Detect which cell encompasses the target text, then output its [x, y] center coordinate. 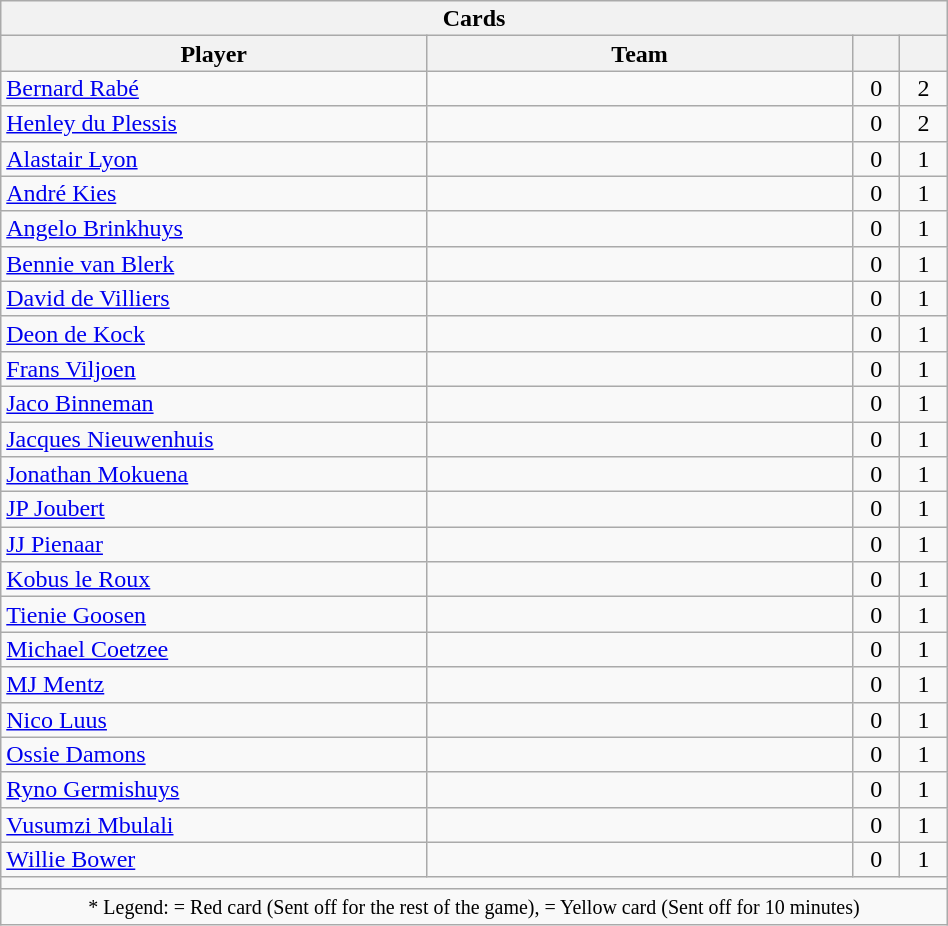
Cards [474, 18]
Jacques Nieuwenhuis [214, 440]
Player [214, 54]
Nico Luus [214, 720]
Jaco Binneman [214, 404]
MJ Mentz [214, 684]
André Kies [214, 194]
Kobus le Roux [214, 580]
Henley du Plessis [214, 124]
JP Joubert [214, 510]
Bernard Rabé [214, 88]
Willie Bower [214, 860]
JJ Pienaar [214, 544]
Ryno Germishuys [214, 790]
Deon de Kock [214, 334]
Tienie Goosen [214, 614]
Ossie Damons [214, 754]
Jonathan Mokuena [214, 474]
Vusumzi Mbulali [214, 824]
Alastair Lyon [214, 158]
Team [640, 54]
Bennie van Blerk [214, 264]
Angelo Brinkhuys [214, 228]
David de Villiers [214, 298]
Frans Viljoen [214, 368]
* Legend: = Red card (Sent off for the rest of the game), = Yellow card (Sent off for 10 minutes) [474, 906]
Michael Coetzee [214, 650]
